Detect which cell encompasses the target text, then output its [x, y] center coordinate. 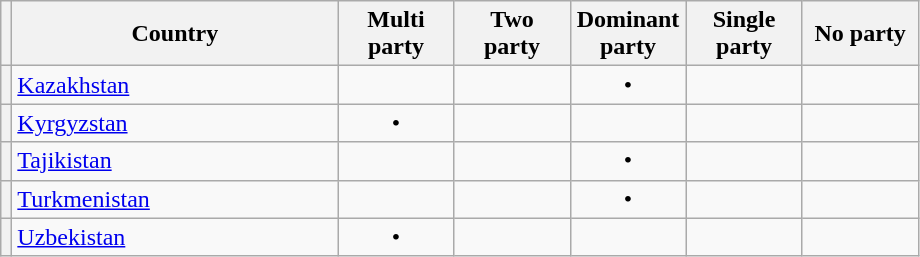
Single party [744, 34]
Dominant party [628, 34]
Country [175, 34]
Kyrgyzstan [175, 123]
No party [860, 34]
Turkmenistan [175, 199]
Uzbekistan [175, 237]
Multi party [396, 34]
Kazakhstan [175, 85]
Two party [512, 34]
Tajikistan [175, 161]
